Extract the [X, Y] coordinate from the center of the cell holding the provided text.  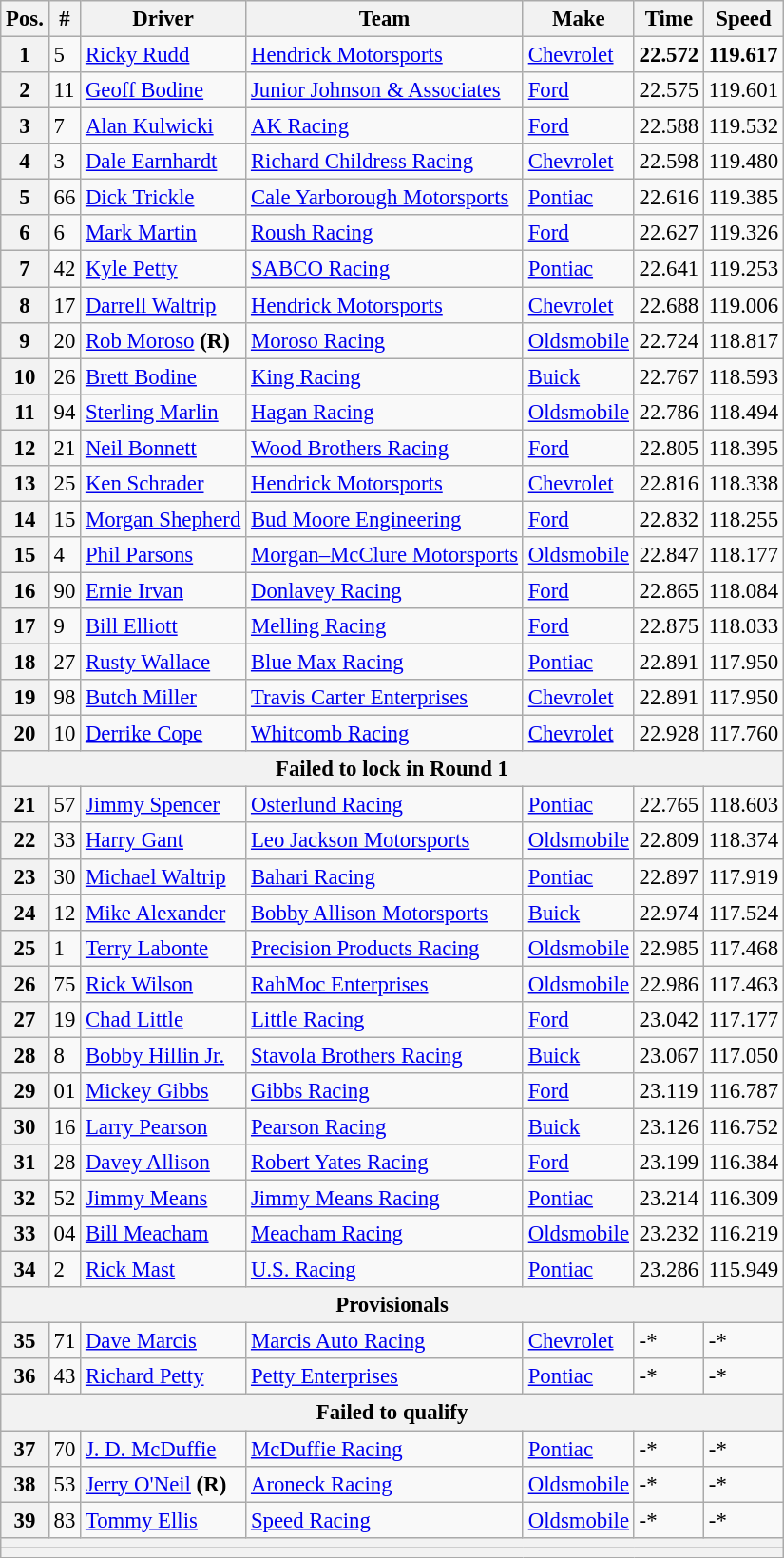
38 [25, 1484]
Failed to lock in Round 1 [392, 769]
22.816 [669, 484]
Travis Carter Enterprises [385, 698]
Davey Allison [163, 1163]
23.199 [669, 1163]
Aroneck Racing [385, 1484]
Jimmy Means [163, 1199]
Jimmy Spencer [163, 805]
Harry Gant [163, 841]
22.897 [669, 876]
22.875 [669, 626]
29 [25, 1091]
36 [25, 1377]
117.177 [744, 1020]
34 [25, 1270]
Terry Labonte [163, 948]
Butch Miller [163, 698]
119.601 [744, 90]
117.760 [744, 734]
Dave Marcis [163, 1341]
Mike Alexander [163, 913]
Chad Little [163, 1020]
23.126 [669, 1126]
Morgan–McClure Motorsports [385, 555]
Rick Mast [163, 1270]
# [65, 19]
118.494 [744, 412]
Roush Racing [385, 233]
117.468 [744, 948]
22.809 [669, 841]
Bud Moore Engineering [385, 519]
53 [65, 1484]
Time [669, 19]
118.603 [744, 805]
75 [65, 984]
Make [578, 19]
Derrike Cope [163, 734]
Jimmy Means Racing [385, 1199]
116.309 [744, 1199]
Tommy Ellis [163, 1520]
Ernie Irvan [163, 590]
22.641 [669, 269]
23 [25, 876]
Mark Martin [163, 233]
Sterling Marlin [163, 412]
Failed to qualify [392, 1413]
Bill Elliott [163, 626]
Little Racing [385, 1020]
Phil Parsons [163, 555]
39 [25, 1520]
23.119 [669, 1091]
RahMoc Enterprises [385, 984]
01 [65, 1091]
22.627 [669, 233]
Michael Waltrip [163, 876]
23.214 [669, 1199]
Darrell Waltrip [163, 305]
Robert Yates Racing [385, 1163]
Hagan Racing [385, 412]
J. D. McDuffie [163, 1449]
22.598 [669, 162]
115.949 [744, 1270]
Speed [744, 19]
Melling Racing [385, 626]
Rusty Wallace [163, 663]
Larry Pearson [163, 1126]
Stavola Brothers Racing [385, 1055]
McDuffie Racing [385, 1449]
22.847 [669, 555]
118.593 [744, 376]
37 [25, 1449]
119.326 [744, 233]
Blue Max Racing [385, 663]
22.865 [669, 590]
22.928 [669, 734]
22.985 [669, 948]
Junior Johnson & Associates [385, 90]
117.463 [744, 984]
Rick Wilson [163, 984]
22.986 [669, 984]
22.616 [669, 198]
94 [65, 412]
Driver [163, 19]
Leo Jackson Motorsports [385, 841]
14 [25, 519]
117.524 [744, 913]
32 [25, 1199]
116.219 [744, 1234]
Ricky Rudd [163, 55]
Rob Moroso (R) [163, 340]
Geoff Bodine [163, 90]
Precision Products Racing [385, 948]
43 [65, 1377]
Petty Enterprises [385, 1377]
118.817 [744, 340]
Morgan Shepherd [163, 519]
22.572 [669, 55]
Wood Brothers Racing [385, 448]
118.374 [744, 841]
66 [65, 198]
71 [65, 1341]
Alan Kulwicki [163, 126]
Bobby Hillin Jr. [163, 1055]
Pearson Racing [385, 1126]
23.067 [669, 1055]
118.255 [744, 519]
Pos. [25, 19]
22.786 [669, 412]
Bahari Racing [385, 876]
116.384 [744, 1163]
52 [65, 1199]
118.084 [744, 590]
119.480 [744, 162]
King Racing [385, 376]
Bill Meacham [163, 1234]
Richard Petty [163, 1377]
Bobby Allison Motorsports [385, 913]
18 [25, 663]
SABCO Racing [385, 269]
Donlavey Racing [385, 590]
118.338 [744, 484]
22.575 [669, 90]
Whitcomb Racing [385, 734]
Brett Bodine [163, 376]
70 [65, 1449]
Neil Bonnett [163, 448]
119.253 [744, 269]
Ken Schrader [163, 484]
23.232 [669, 1234]
119.385 [744, 198]
Speed Racing [385, 1520]
Mickey Gibbs [163, 1091]
117.050 [744, 1055]
Provisionals [392, 1305]
98 [65, 698]
22.974 [669, 913]
Kyle Petty [163, 269]
57 [65, 805]
119.617 [744, 55]
04 [65, 1234]
Jerry O'Neil (R) [163, 1484]
Moroso Racing [385, 340]
119.006 [744, 305]
Marcis Auto Racing [385, 1341]
22.588 [669, 126]
116.752 [744, 1126]
119.532 [744, 126]
42 [65, 269]
22.767 [669, 376]
31 [25, 1163]
117.919 [744, 876]
Gibbs Racing [385, 1091]
22.805 [669, 448]
118.033 [744, 626]
35 [25, 1341]
23.042 [669, 1020]
Osterlund Racing [385, 805]
22.688 [669, 305]
Meacham Racing [385, 1234]
U.S. Racing [385, 1270]
23.286 [669, 1270]
Team [385, 19]
22.832 [669, 519]
118.395 [744, 448]
Dick Trickle [163, 198]
Dale Earnhardt [163, 162]
22.724 [669, 340]
Cale Yarborough Motorsports [385, 198]
22 [25, 841]
116.787 [744, 1091]
Richard Childress Racing [385, 162]
24 [25, 913]
83 [65, 1520]
AK Racing [385, 126]
22.765 [669, 805]
90 [65, 590]
118.177 [744, 555]
13 [25, 484]
